Detect which cell encompasses the target text, then output its [X, Y] center coordinate. 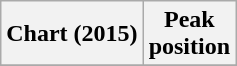
Chart (2015) [72, 34]
Peakposition [189, 34]
